Detect which cell encompasses the target text, then output its [x, y] center coordinate. 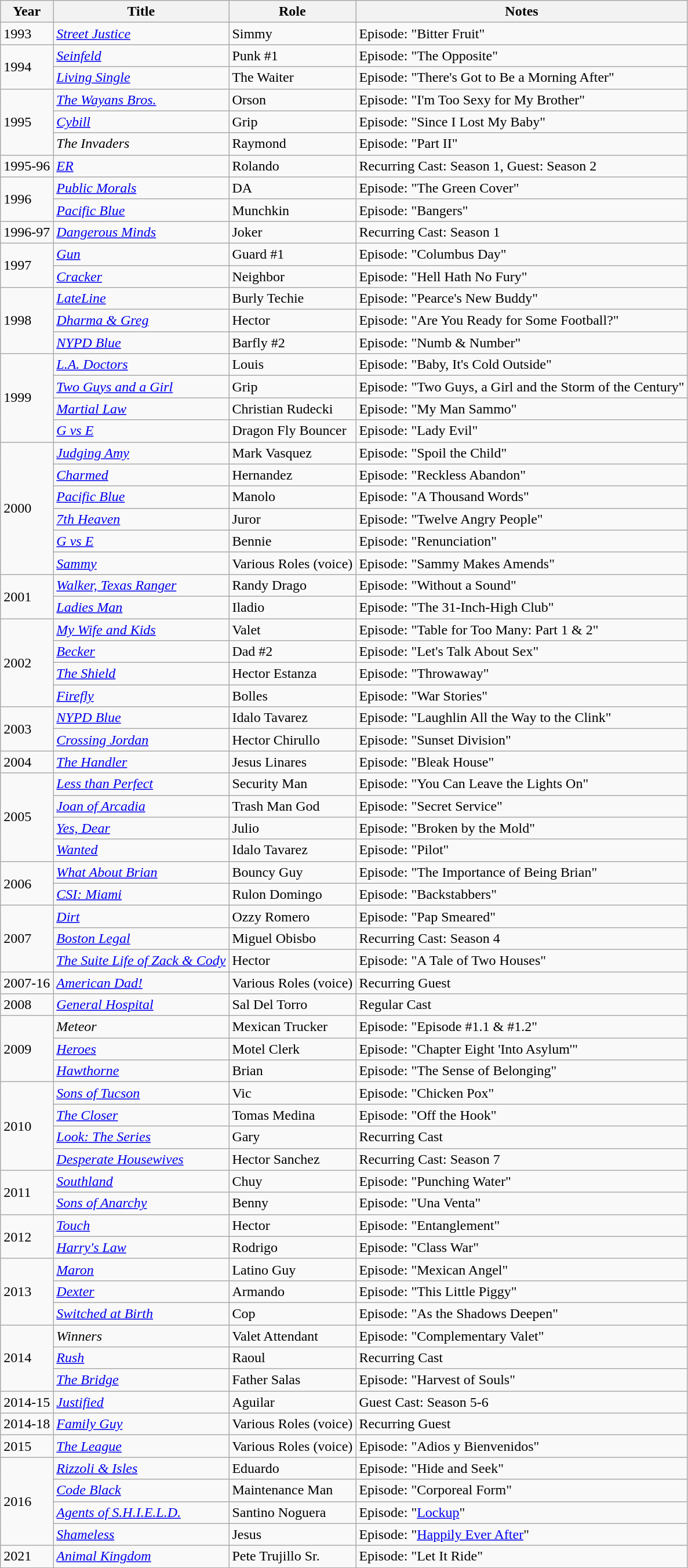
Episode: "Let's Talk About Sex" [522, 652]
Episode: "War Stories" [522, 696]
Hawthorne [141, 1071]
Simmy [292, 34]
7th Heaven [141, 519]
Walker, Texas Ranger [141, 585]
Sons of Tucson [141, 1093]
Trash Man God [292, 806]
Santino Noguera [292, 1512]
2014 [27, 1358]
2014-18 [27, 1424]
2014-15 [27, 1402]
Episode: "Without a Sound" [522, 585]
Episode: "Baby, It's Cold Outside" [522, 365]
Episode: "My Man Sammo" [522, 409]
The Suite Life of Zack & Cody [141, 960]
Recurring Cast: Season 4 [522, 938]
Regular Cast [522, 1005]
Ozzy Romero [292, 916]
Eduardo [292, 1468]
Episode: "Hide and Seek" [522, 1468]
1994 [27, 67]
Episode: "Chapter Eight 'Into Asylum'" [522, 1049]
Ladies Man [141, 607]
Episode: "Harvest of Souls" [522, 1380]
The Wayans Bros. [141, 100]
Valet [292, 629]
The Bridge [141, 1380]
American Dad! [141, 983]
2011 [27, 1192]
Episode: "Lockup" [522, 1512]
2016 [27, 1501]
Miguel Obisbo [292, 938]
Father Salas [292, 1380]
Notes [522, 12]
Sammy [141, 563]
2002 [27, 662]
2008 [27, 1005]
2010 [27, 1126]
Jesus [292, 1534]
Title [141, 12]
Episode: "The Sense of Belonging" [522, 1071]
Episode: "Lady Evil" [522, 431]
Tomas Medina [292, 1115]
The Handler [141, 762]
Episode: "I'm Too Sexy for My Brother" [522, 100]
Iladio [292, 607]
Joan of Arcadia [141, 806]
Cybill [141, 122]
Firefly [141, 696]
Recurring Cast: Season 1, Guest: Season 2 [522, 166]
Benny [292, 1203]
Episode: "Sunset Division" [522, 740]
1995 [27, 122]
Southland [141, 1181]
Vic [292, 1093]
Judging Amy [141, 453]
Cop [292, 1313]
Louis [292, 365]
Episode: "The Opposite" [522, 56]
Episode: "Broken by the Mold" [522, 828]
Episode: "As the Shadows Deepen" [522, 1313]
Episode: "Chicken Pox" [522, 1093]
1998 [27, 321]
Episode: "Spoil the Child" [522, 453]
2005 [27, 817]
Episode: "Punching Water" [522, 1181]
What About Brian [141, 872]
Episode: "Entanglement" [522, 1225]
Episode: "Complementary Valet" [522, 1335]
Maintenance Man [292, 1490]
General Hospital [141, 1005]
CSI: Miami [141, 894]
Episode: "You Can Leave the Lights On" [522, 784]
ER [141, 166]
Episode: "The Importance of Being Brian" [522, 872]
1996 [27, 199]
Look: The Series [141, 1137]
Episode: "Columbus Day" [522, 254]
Two Guys and a Girl [141, 387]
Jesus Linares [292, 762]
Gun [141, 254]
Raoul [292, 1358]
Episode: "Una Venta" [522, 1203]
Episode: "A Tale of Two Houses" [522, 960]
2015 [27, 1446]
Recurring Cast: Season 1 [522, 232]
Episode: "Bleak House" [522, 762]
Julio [292, 828]
Dharma & Greg [141, 321]
Episode: "Mexican Angel" [522, 1269]
2012 [27, 1236]
2003 [27, 729]
Episode: "Reckless Abandon" [522, 475]
Year [27, 12]
2021 [27, 1556]
L.A. Doctors [141, 365]
Latino Guy [292, 1269]
Episode: "Part II" [522, 144]
Mark Vasquez [292, 453]
Joker [292, 232]
Animal Kingdom [141, 1556]
Bouncy Guy [292, 872]
Cracker [141, 277]
Guest Cast: Season 5-6 [522, 1402]
Burly Techie [292, 299]
Episode: "Bitter Fruit" [522, 34]
DA [292, 188]
2001 [27, 596]
Episode: "The 31-Inch-High Club" [522, 607]
1996-97 [27, 232]
Episode: "There's Got to Be a Morning After" [522, 78]
Hector Chirullo [292, 740]
Dirt [141, 916]
Bolles [292, 696]
Agents of S.H.I.E.L.D. [141, 1512]
Pete Trujillo Sr. [292, 1556]
Switched at Birth [141, 1313]
Security Man [292, 784]
Justified [141, 1402]
Punk #1 [292, 56]
Episode: "Bangers" [522, 210]
1995-96 [27, 166]
Episode: "Episode #1.1 & #1.2" [522, 1027]
Rush [141, 1358]
Episode: "The Green Cover" [522, 188]
Episode: "Class War" [522, 1247]
Role [292, 12]
Mexican Trucker [292, 1027]
2007 [27, 938]
Episode: "Hell Hath No Fury" [522, 277]
The Waiter [292, 78]
Episode: "Pearce's New Buddy" [522, 299]
Valet Attendant [292, 1335]
Episode: "Secret Service" [522, 806]
Rizzoli & Isles [141, 1468]
Raymond [292, 144]
Harry's Law [141, 1247]
My Wife and Kids [141, 629]
Rolando [292, 166]
Dangerous Minds [141, 232]
The Shield [141, 674]
Shameless [141, 1534]
1999 [27, 398]
Episode: "Numb & Number" [522, 343]
Crossing Jordan [141, 740]
Heroes [141, 1049]
Yes, Dear [141, 828]
Episode: "Sammy Makes Amends" [522, 563]
Rodrigo [292, 1247]
Manolo [292, 497]
2009 [27, 1049]
Street Justice [141, 34]
Episode: "Let It Ride" [522, 1556]
Episode: "Backstabbers" [522, 894]
The League [141, 1446]
Guard #1 [292, 254]
Sons of Anarchy [141, 1203]
1997 [27, 265]
Episode: "Corporeal Form" [522, 1490]
Episode: "A Thousand Words" [522, 497]
Desperate Housewives [141, 1159]
Becker [141, 652]
Christian Rudecki [292, 409]
Randy Drago [292, 585]
Episode: "Laughlin All the Way to the Clink" [522, 718]
Wanted [141, 850]
Bennie [292, 541]
Episode: "Happily Ever After" [522, 1534]
Dad #2 [292, 652]
Sal Del Torro [292, 1005]
Touch [141, 1225]
Hector Sanchez [292, 1159]
Hernandez [292, 475]
The Closer [141, 1115]
Juror [292, 519]
Motel Clerk [292, 1049]
Seinfeld [141, 56]
Winners [141, 1335]
Armando [292, 1291]
Public Morals [141, 188]
Maron [141, 1269]
1993 [27, 34]
2006 [27, 883]
Charmed [141, 475]
Episode: "Pap Smeared" [522, 916]
LateLine [141, 299]
The Invaders [141, 144]
Episode: "Pilot" [522, 850]
Episode: "Twelve Angry People" [522, 519]
Hector Estanza [292, 674]
2007-16 [27, 983]
Munchkin [292, 210]
Episode: "Adios y Bienvenidos" [522, 1446]
Episode: "Renunciation" [522, 541]
Orson [292, 100]
Episode: "Off the Hook" [522, 1115]
2000 [27, 508]
Gary [292, 1137]
Dragon Fly Bouncer [292, 431]
Less than Perfect [141, 784]
Episode: "This Little Piggy" [522, 1291]
2004 [27, 762]
Barfly #2 [292, 343]
Code Black [141, 1490]
Neighbor [292, 277]
Dexter [141, 1291]
Episode: "Table for Too Many: Part 1 & 2" [522, 629]
Brian [292, 1071]
Rulon Domingo [292, 894]
Living Single [141, 78]
Episode: "Two Guys, a Girl and the Storm of the Century" [522, 387]
Episode: "Are You Ready for Some Football?" [522, 321]
Episode: "Throwaway" [522, 674]
Recurring Cast: Season 7 [522, 1159]
Family Guy [141, 1424]
Meteor [141, 1027]
Chuy [292, 1181]
Aguilar [292, 1402]
Boston Legal [141, 938]
2013 [27, 1291]
Episode: "Since I Lost My Baby" [522, 122]
Martial Law [141, 409]
